Identify which cell holds the provided text, then report its (x, y) central coordinate. 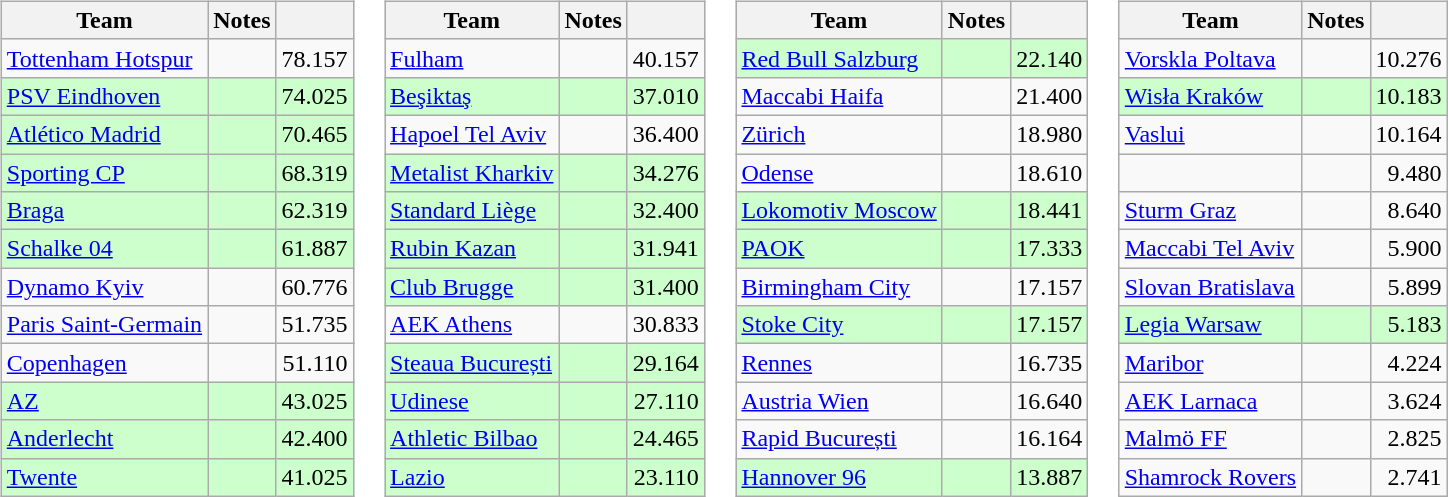
Beşiktaş (472, 96)
Tottenham Hotspur (104, 58)
Vaslui (1210, 134)
27.110 (666, 401)
Hannover 96 (839, 477)
Lokomotiv Moscow (839, 211)
Twente (104, 477)
AZ (104, 401)
Hapoel Tel Aviv (472, 134)
Anderlecht (104, 439)
51.735 (314, 325)
34.276 (666, 173)
10.276 (1408, 58)
2.825 (1408, 439)
Club Brugge (472, 287)
30.833 (666, 325)
Udinese (472, 401)
18.980 (1050, 134)
16.735 (1050, 363)
78.157 (314, 58)
Maribor (1210, 363)
3.624 (1408, 401)
Shamrock Rovers (1210, 477)
Paris Saint-Germain (104, 325)
51.110 (314, 363)
5.900 (1408, 249)
Dynamo Kyiv (104, 287)
41.025 (314, 477)
4.224 (1408, 363)
Red Bull Salzburg (839, 58)
PSV Eindhoven (104, 96)
61.887 (314, 249)
Maccabi Haifa (839, 96)
37.010 (666, 96)
Braga (104, 211)
Steaua București (472, 363)
AEK Athens (472, 325)
9.480 (1408, 173)
22.140 (1050, 58)
32.400 (666, 211)
2.741 (1408, 477)
10.164 (1408, 134)
Rennes (839, 363)
16.164 (1050, 439)
70.465 (314, 134)
Maccabi Tel Aviv (1210, 249)
10.183 (1408, 96)
16.640 (1050, 401)
43.025 (314, 401)
5.899 (1408, 287)
8.640 (1408, 211)
21.400 (1050, 96)
Stoke City (839, 325)
13.887 (1050, 477)
Vorskla Poltava (1210, 58)
Slovan Bratislava (1210, 287)
68.319 (314, 173)
Metalist Kharkiv (472, 173)
Wisła Kraków (1210, 96)
24.465 (666, 439)
PAOK (839, 249)
Rubin Kazan (472, 249)
Copenhagen (104, 363)
Malmö FF (1210, 439)
29.164 (666, 363)
62.319 (314, 211)
Birmingham City (839, 287)
Fulham (472, 58)
Austria Wien (839, 401)
Sporting CP (104, 173)
5.183 (1408, 325)
18.441 (1050, 211)
Legia Warsaw (1210, 325)
Sturm Graz (1210, 211)
Standard Liège (472, 211)
Zürich (839, 134)
Odense (839, 173)
18.610 (1050, 173)
Lazio (472, 477)
Athletic Bilbao (472, 439)
40.157 (666, 58)
36.400 (666, 134)
31.400 (666, 287)
Atlético Madrid (104, 134)
23.110 (666, 477)
17.333 (1050, 249)
Rapid București (839, 439)
AEK Larnaca (1210, 401)
60.776 (314, 287)
Schalke 04 (104, 249)
31.941 (666, 249)
74.025 (314, 96)
42.400 (314, 439)
